Scan for the cell matching the given text and deliver its (X, Y) coordinate at center. 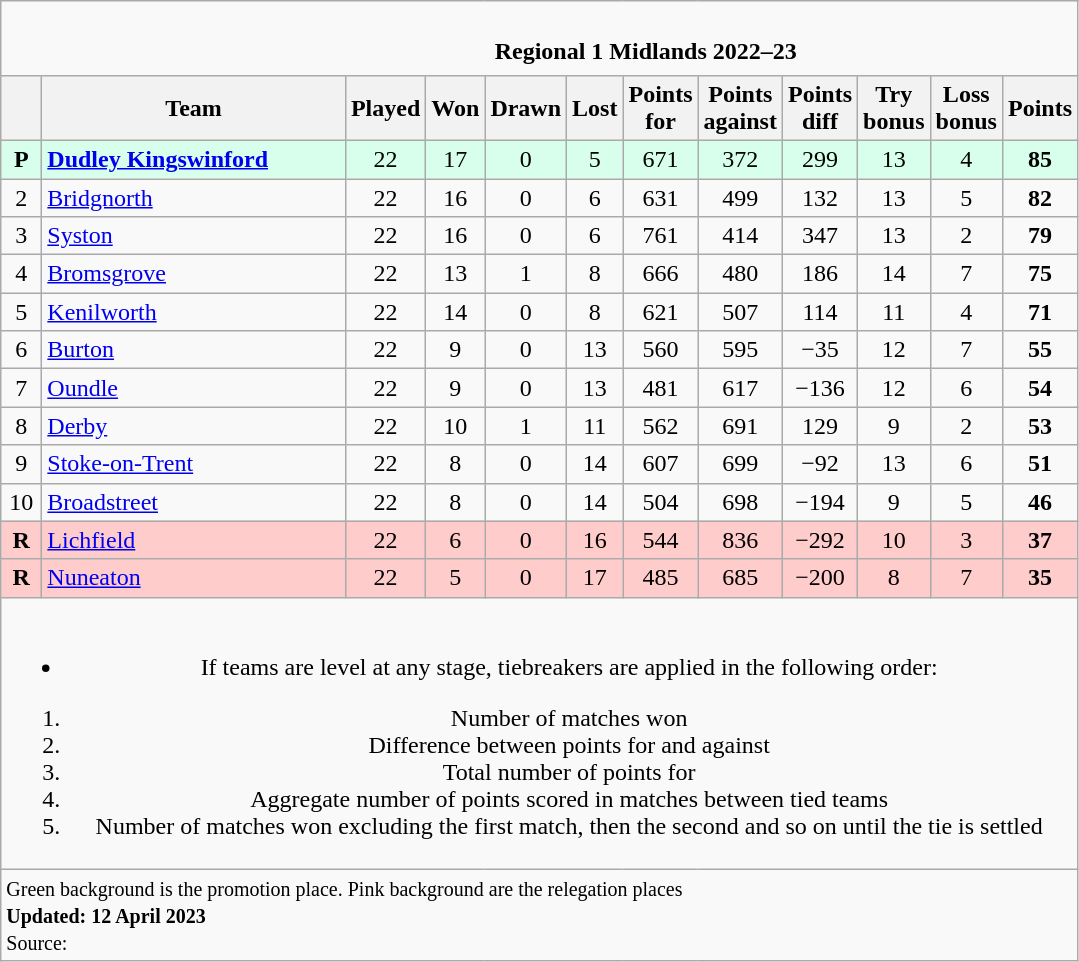
82 (1040, 197)
−35 (820, 350)
481 (660, 388)
617 (740, 388)
685 (740, 578)
414 (740, 236)
621 (660, 312)
Loss bonus (966, 108)
631 (660, 197)
299 (820, 159)
499 (740, 197)
51 (1040, 464)
55 (1040, 350)
186 (820, 274)
666 (660, 274)
Team (194, 108)
Lichfield (194, 540)
46 (1040, 502)
485 (660, 578)
132 (820, 197)
Stoke-on-Trent (194, 464)
480 (740, 274)
−92 (820, 464)
699 (740, 464)
Points for (660, 108)
Points against (740, 108)
691 (740, 426)
Points (1040, 108)
507 (740, 312)
Burton (194, 350)
562 (660, 426)
607 (660, 464)
Won (456, 108)
54 (1040, 388)
504 (660, 502)
Drawn (526, 108)
560 (660, 350)
Broadstreet (194, 502)
Bromsgrove (194, 274)
P (22, 159)
114 (820, 312)
85 (1040, 159)
−200 (820, 578)
Green background is the promotion place. Pink background are the relegation places Updated: 12 April 2023Source: (540, 915)
−136 (820, 388)
671 (660, 159)
Lost (595, 108)
544 (660, 540)
Try bonus (894, 108)
Played (385, 108)
79 (1040, 236)
Nuneaton (194, 578)
71 (1040, 312)
698 (740, 502)
595 (740, 350)
Syston (194, 236)
Bridgnorth (194, 197)
761 (660, 236)
53 (1040, 426)
Derby (194, 426)
836 (740, 540)
Oundle (194, 388)
Dudley Kingswinford (194, 159)
129 (820, 426)
75 (1040, 274)
37 (1040, 540)
−292 (820, 540)
372 (740, 159)
Points diff (820, 108)
−194 (820, 502)
35 (1040, 578)
347 (820, 236)
Kenilworth (194, 312)
